Determine the [X, Y] coordinate at the center of the cell enclosing the given text.  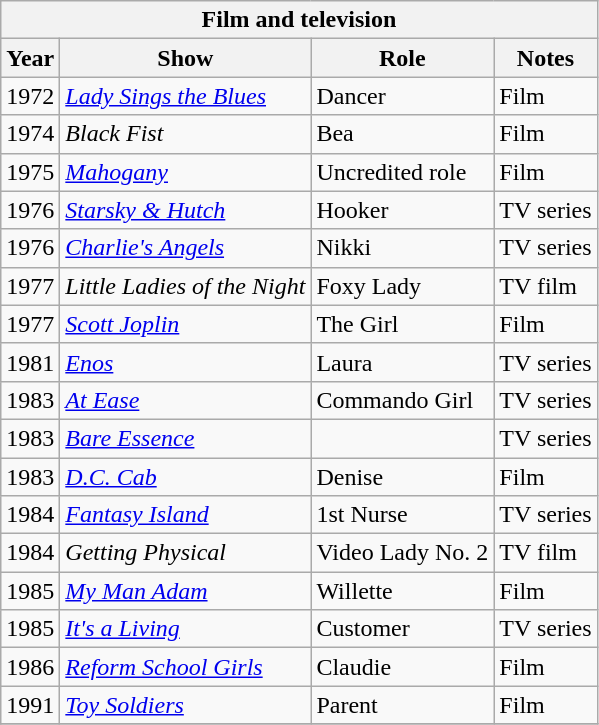
Laura [402, 362]
Claudie [402, 667]
Customer [402, 629]
Nikki [402, 248]
D.C. Cab [186, 477]
Year [30, 58]
1st Nurse [402, 515]
Bea [402, 134]
Black Fist [186, 134]
Uncredited role [402, 172]
Enos [186, 362]
My Man Adam [186, 591]
1981 [30, 362]
Lady Sings the Blues [186, 96]
Getting Physical [186, 553]
Film and television [299, 20]
Commando Girl [402, 400]
Toy Soldiers [186, 705]
Hooker [402, 210]
1986 [30, 667]
1974 [30, 134]
Show [186, 58]
Video Lady No. 2 [402, 553]
Fantasy Island [186, 515]
Dancer [402, 96]
Scott Joplin [186, 324]
The Girl [402, 324]
At Ease [186, 400]
Parent [402, 705]
Willette [402, 591]
Starsky & Hutch [186, 210]
Mahogany [186, 172]
Role [402, 58]
Notes [546, 58]
1972 [30, 96]
Little Ladies of the Night [186, 286]
Charlie's Angels [186, 248]
Denise [402, 477]
It's a Living [186, 629]
1975 [30, 172]
1991 [30, 705]
Foxy Lady [402, 286]
Reform School Girls [186, 667]
Bare Essence [186, 438]
